Capture the cell that displays the provided text and extract its [x, y] central coordinate. 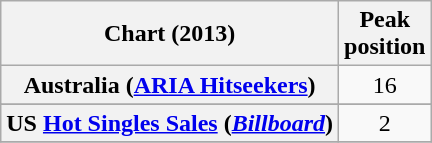
Australia (ARIA Hitseekers) [170, 85]
16 [385, 85]
Chart (2013) [170, 34]
Peakposition [385, 34]
2 [385, 123]
US Hot Singles Sales (Billboard) [170, 123]
